Search for the cell housing the specified text and yield its [X, Y] center coordinate. 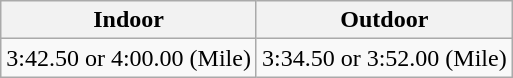
Outdoor [384, 20]
3:42.50 or 4:00.00 (Mile) [129, 58]
Indoor [129, 20]
3:34.50 or 3:52.00 (Mile) [384, 58]
